Determine the [X, Y] coordinate at the center of the cell enclosing the given text.  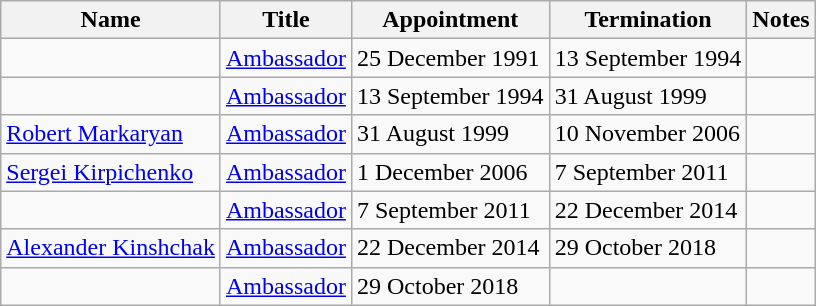
Notes [781, 20]
Termination [648, 20]
10 November 2006 [648, 134]
25 December 1991 [450, 58]
Appointment [450, 20]
1 December 2006 [450, 172]
Title [286, 20]
Robert Markaryan [111, 134]
Name [111, 20]
Alexander Kinshchak [111, 248]
Sergei Kirpichenko [111, 172]
